Detect which cell encompasses the target text, then output its (x, y) center coordinate. 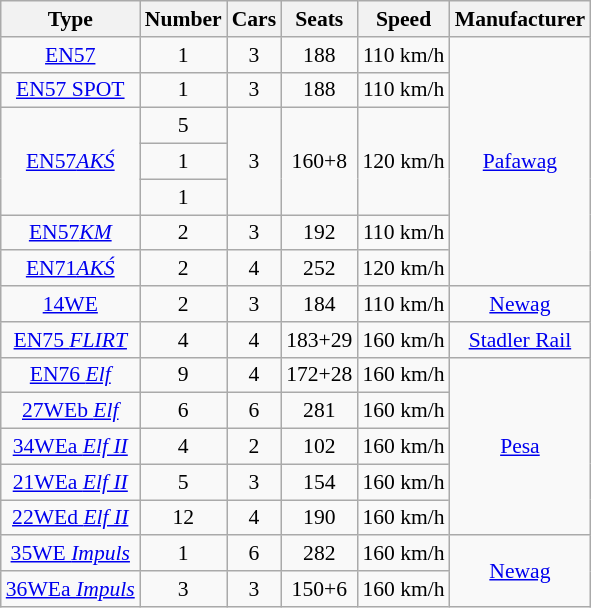
9 (184, 375)
27WEb Elf (70, 411)
EN57KM (70, 233)
EN76 Elf (70, 375)
Speed (403, 19)
150+6 (319, 589)
281 (319, 411)
Manufacturer (520, 19)
EN57 (70, 55)
Stadler Rail (520, 340)
Type (70, 19)
Pafawag (520, 162)
22WEd Elf II (70, 518)
34WEa Elf II (70, 447)
Seats (319, 19)
102 (319, 447)
EN71AKŚ (70, 269)
21WEa Elf II (70, 482)
282 (319, 554)
36WEa Impuls (70, 589)
EN75 FLIRT (70, 340)
Number (184, 19)
192 (319, 233)
160+8 (319, 162)
12 (184, 518)
184 (319, 304)
252 (319, 269)
EN57 SPOT (70, 90)
Pesa (520, 446)
EN57AKŚ (70, 162)
35WE Impuls (70, 554)
190 (319, 518)
Cars (254, 19)
183+29 (319, 340)
14WE (70, 304)
154 (319, 482)
172+28 (319, 375)
